Output the [X, Y] coordinate of the center of the cell containing the given text.  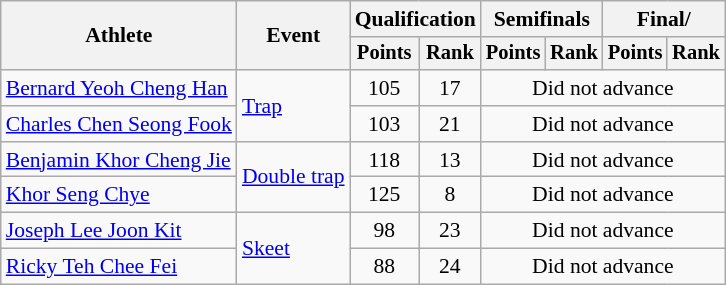
125 [384, 195]
Semifinals [542, 19]
Joseph Lee Joon Kit [119, 231]
103 [384, 124]
Final/ [664, 19]
23 [450, 231]
Double trap [294, 178]
118 [384, 160]
Khor Seng Chye [119, 195]
Event [294, 36]
Charles Chen Seong Fook [119, 124]
8 [450, 195]
24 [450, 267]
Benjamin Khor Cheng Jie [119, 160]
98 [384, 231]
105 [384, 88]
17 [450, 88]
Ricky Teh Chee Fei [119, 267]
Qualification [416, 19]
88 [384, 267]
Skeet [294, 248]
13 [450, 160]
Trap [294, 106]
21 [450, 124]
Athlete [119, 36]
Bernard Yeoh Cheng Han [119, 88]
